Find where the given text appears and provide that cell's center as (x, y) coordinate. 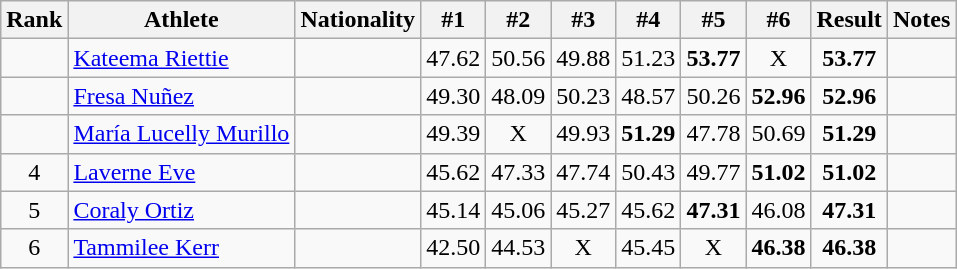
44.53 (518, 248)
Result (849, 20)
49.77 (714, 172)
49.39 (454, 134)
Rank (34, 20)
Fresa Nuñez (182, 96)
50.23 (584, 96)
47.78 (714, 134)
Athlete (182, 20)
#1 (454, 20)
50.56 (518, 58)
6 (34, 248)
#6 (778, 20)
47.74 (584, 172)
47.62 (454, 58)
48.09 (518, 96)
51.23 (648, 58)
46.08 (778, 210)
50.26 (714, 96)
48.57 (648, 96)
45.45 (648, 248)
#5 (714, 20)
Nationality (358, 20)
49.88 (584, 58)
45.06 (518, 210)
47.33 (518, 172)
#3 (584, 20)
María Lucelly Murillo (182, 134)
45.27 (584, 210)
4 (34, 172)
Notes (921, 20)
50.69 (778, 134)
49.93 (584, 134)
49.30 (454, 96)
#2 (518, 20)
Coraly Ortiz (182, 210)
50.43 (648, 172)
#4 (648, 20)
Kateema Riettie (182, 58)
Laverne Eve (182, 172)
Tammilee Kerr (182, 248)
42.50 (454, 248)
45.14 (454, 210)
5 (34, 210)
